From the cell containing the given text, extract its center point as (X, Y) coordinate. 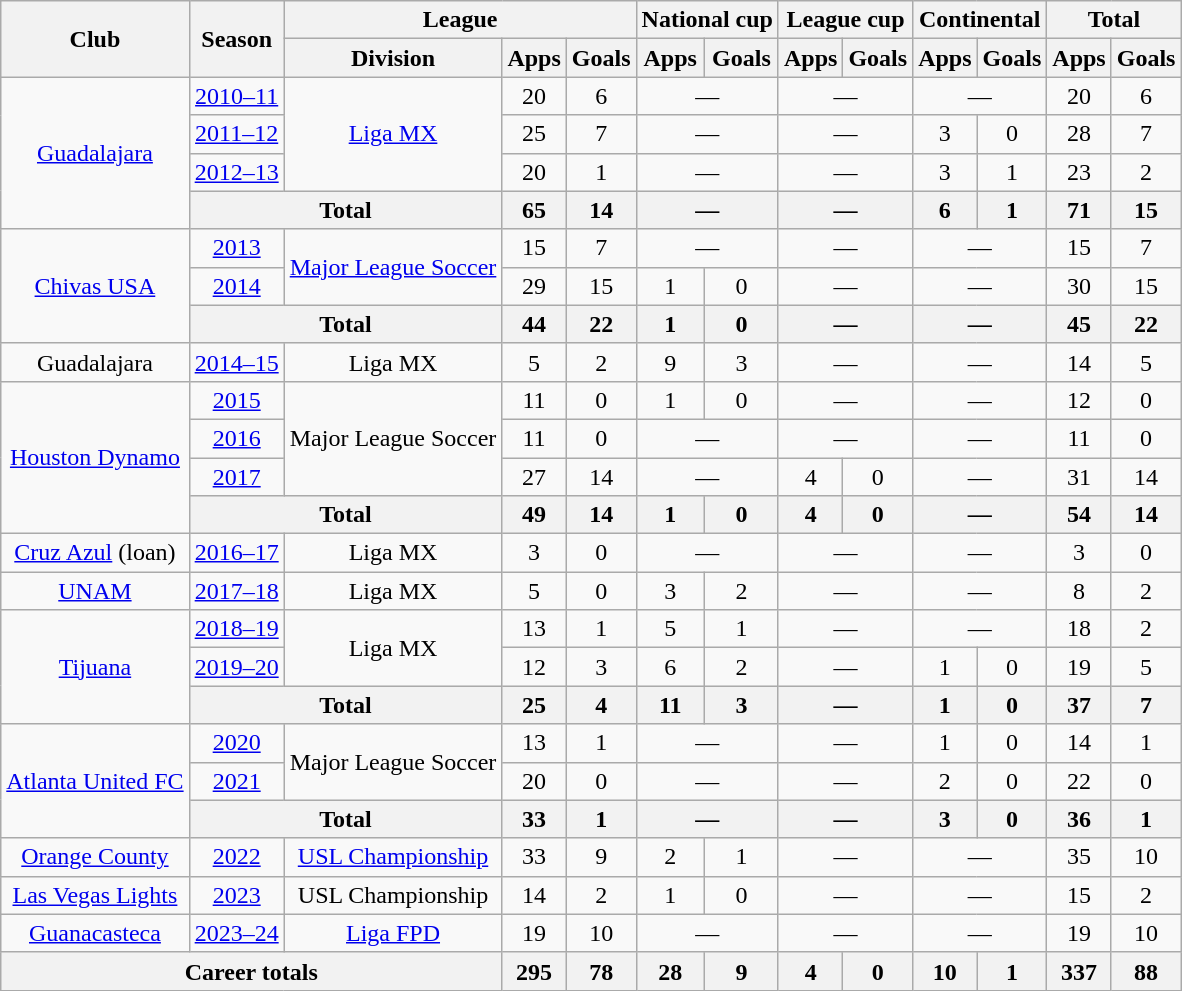
88 (1146, 971)
2022 (236, 857)
2017–18 (236, 591)
36 (1079, 819)
2018–19 (236, 629)
Tijuana (95, 667)
295 (534, 971)
18 (1079, 629)
2020 (236, 743)
League cup (845, 20)
27 (534, 477)
League (460, 20)
Las Vegas Lights (95, 895)
45 (1079, 324)
30 (1079, 286)
8 (1079, 591)
Liga FPD (393, 933)
Club (95, 39)
2014–15 (236, 362)
2023–24 (236, 933)
23 (1079, 172)
44 (534, 324)
31 (1079, 477)
2016 (236, 438)
2011–12 (236, 134)
29 (534, 286)
2014 (236, 286)
2023 (236, 895)
Houston Dynamo (95, 457)
Guanacasteca (95, 933)
337 (1079, 971)
49 (534, 515)
Cruz Azul (loan) (95, 553)
54 (1079, 515)
Division (393, 58)
Season (236, 39)
2013 (236, 248)
Chivas USA (95, 286)
2019–20 (236, 667)
Atlanta United FC (95, 781)
78 (601, 971)
2015 (236, 400)
2016–17 (236, 553)
Continental (980, 20)
UNAM (95, 591)
Orange County (95, 857)
65 (534, 210)
37 (1079, 705)
2021 (236, 781)
2012–13 (236, 172)
2017 (236, 477)
National cup (707, 20)
35 (1079, 857)
71 (1079, 210)
2010–11 (236, 96)
Career totals (252, 971)
